Provide the [X, Y] coordinate of the cell's center where the given text is located.  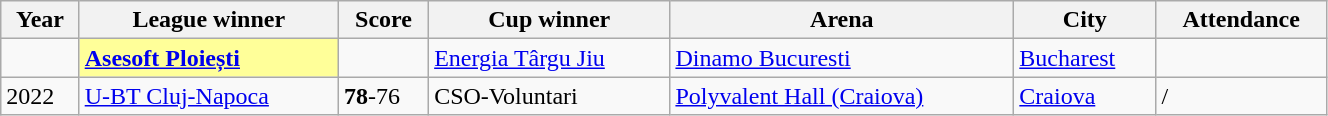
Bucharest [1085, 58]
Score [383, 20]
U-BT Cluj-Napoca [208, 96]
Polyvalent Hall (Craiova) [842, 96]
Arena [842, 20]
League winner [208, 20]
/ [1242, 96]
Cup winner [550, 20]
Year [40, 20]
Craiova [1085, 96]
Attendance [1242, 20]
Asesoft Ploiești [208, 58]
City [1085, 20]
Energia Târgu Jiu [550, 58]
Dinamo Bucuresti [842, 58]
CSO-Voluntari [550, 96]
78-76 [383, 96]
2022 [40, 96]
